Locate the cell with the specified text and output its [x, y] center coordinate. 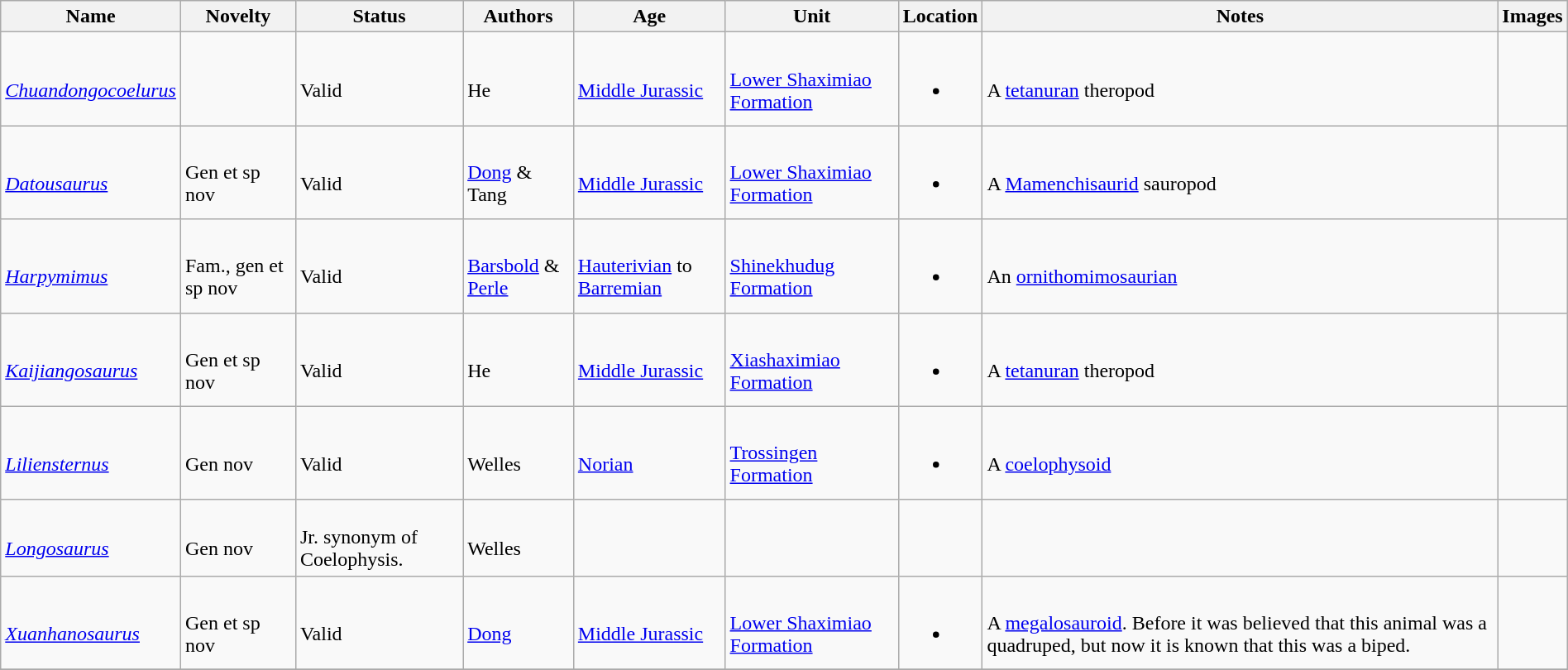
Authors [519, 17]
Liliensternus [91, 453]
Jr. synonym of Coelophysis. [379, 538]
Fam., gen et sp nov [238, 266]
Norian [649, 453]
Unit [812, 17]
Barsbold & Perle [519, 266]
Status [379, 17]
Hauterivian to Barremian [649, 266]
A coelophysoid [1241, 453]
Novelty [238, 17]
Xiashaximiao Formation [812, 359]
Age [649, 17]
Dong & Tang [519, 172]
Notes [1241, 17]
A Mamenchisaurid sauropod [1241, 172]
Harpymimus [91, 266]
Chuandongocoelurus [91, 79]
A megalosauroid. Before it was believed that this animal was a quadruped, but now it is known that this was a biped. [1241, 622]
Dong [519, 622]
Kaijiangosaurus [91, 359]
Longosaurus [91, 538]
Xuanhanosaurus [91, 622]
Location [940, 17]
Images [1532, 17]
Shinekhudug Formation [812, 266]
Trossingen Formation [812, 453]
Datousaurus [91, 172]
An ornithomimosaurian [1241, 266]
Name [91, 17]
